Identify which cell holds the provided text, then report its (x, y) central coordinate. 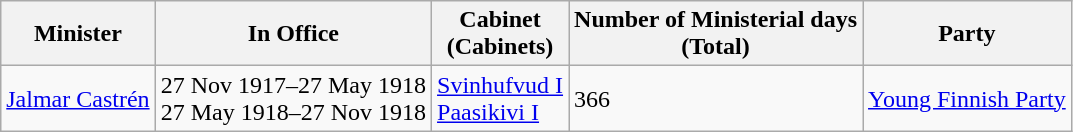
In Office (293, 34)
Jalmar Castrén (78, 98)
Number of Ministerial days (Total) (716, 34)
366 (716, 98)
Party (968, 34)
Minister (78, 34)
27 Nov 1917–27 May 191827 May 1918–27 Nov 1918 (293, 98)
Young Finnish Party (968, 98)
Cabinet(Cabinets) (500, 34)
Svinhufvud IPaasikivi I (500, 98)
